Locate the cell with the specified text and output its [X, Y] center coordinate. 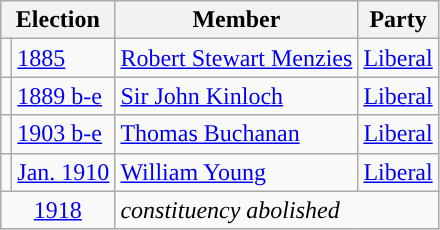
Jan. 1910 [64, 172]
1903 b-e [64, 134]
Robert Stewart Menzies [236, 58]
1918 [58, 210]
constituency abolished [276, 210]
William Young [236, 172]
Sir John Kinloch [236, 96]
1885 [64, 58]
1889 b-e [64, 96]
Member [236, 20]
Thomas Buchanan [236, 134]
Party [398, 20]
Election [58, 20]
